Determine the [x, y] coordinate at the center of the cell enclosing the given text.  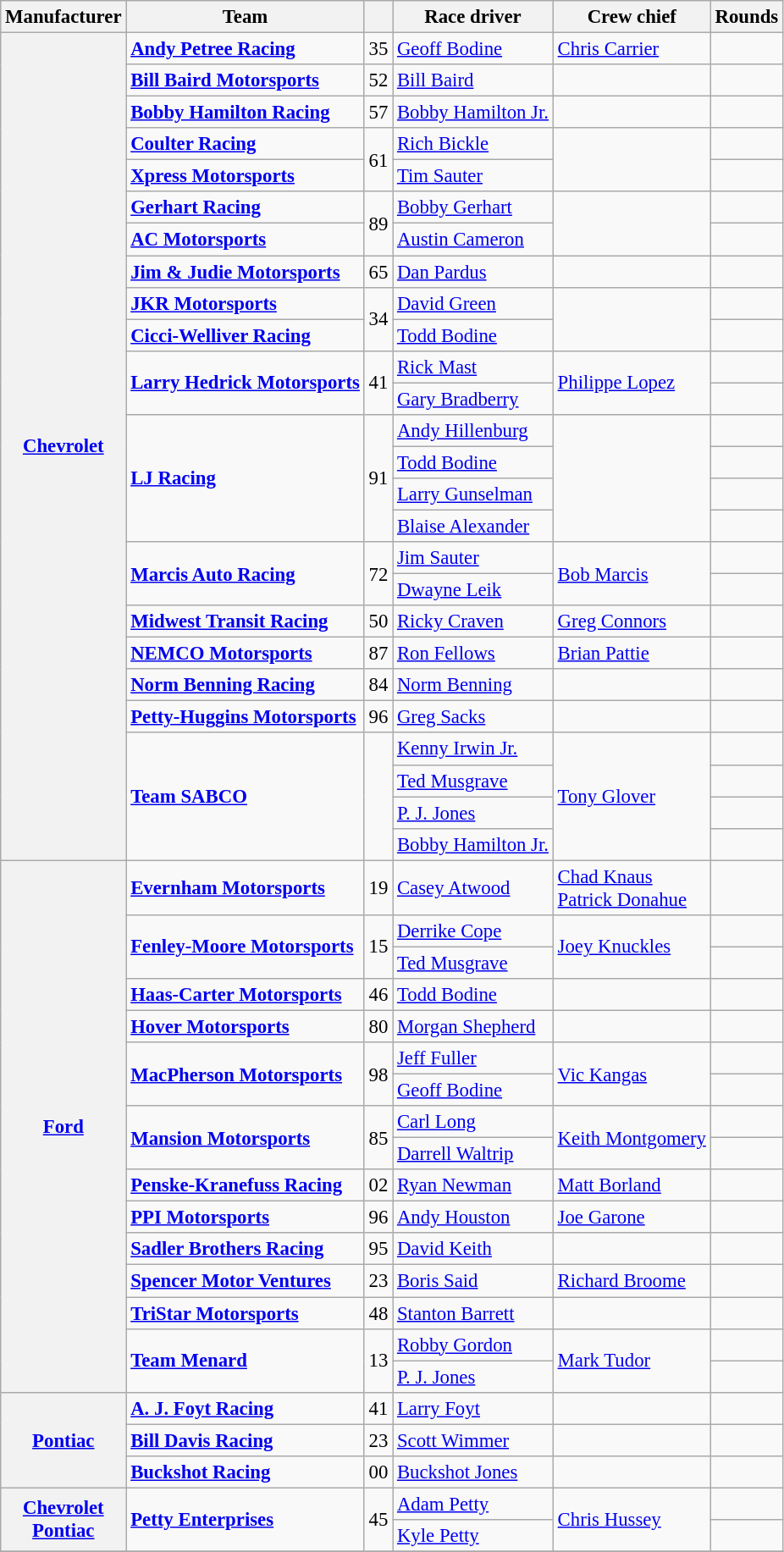
Midwest Transit Racing [246, 621]
Jeff Fuller [473, 1058]
Chevrolet Pontiac [63, 1519]
80 [378, 1026]
Dan Pardus [473, 272]
Crew chief [632, 17]
Scott Wimmer [473, 1440]
Hover Motorsports [246, 1026]
Carl Long [473, 1122]
NEMCO Motorsports [246, 654]
Rick Mast [473, 367]
Bob Marcis [632, 574]
Jim & Judie Motorsports [246, 272]
Matt Borland [632, 1185]
Norm Benning [473, 685]
Fenley-Moore Motorsports [246, 947]
Vic Kangas [632, 1074]
Mansion Motorsports [246, 1138]
Tim Sauter [473, 176]
Larry Hedrick Motorsports [246, 383]
Team Menard [246, 1360]
48 [378, 1313]
Bill Baird Motorsports [246, 80]
Bill Davis Racing [246, 1440]
57 [378, 113]
00 [378, 1472]
A. J. Foyt Racing [246, 1408]
Cicci-Welliver Racing [246, 335]
95 [378, 1249]
Andy Petree Racing [246, 49]
91 [378, 478]
Jim Sauter [473, 558]
Darrell Waltrip [473, 1154]
Ron Fellows [473, 654]
50 [378, 621]
Brian Pattie [632, 654]
61 [378, 159]
Sadler Brothers Racing [246, 1249]
98 [378, 1074]
Rich Bickle [473, 144]
Buckshot Racing [246, 1472]
Rounds [747, 17]
Keith Montgomery [632, 1138]
Joe Garone [632, 1218]
84 [378, 685]
LJ Racing [246, 478]
Richard Broome [632, 1281]
TriStar Motorsports [246, 1313]
Larry Gunselman [473, 494]
87 [378, 654]
Norm Benning Racing [246, 685]
13 [378, 1360]
Haas-Carter Motorsports [246, 995]
JKR Motorsports [246, 303]
Robby Gordon [473, 1345]
Pontiac [63, 1439]
Manufacturer [63, 17]
Chris Carrier [632, 49]
Joey Knuckles [632, 947]
46 [378, 995]
Tony Glover [632, 797]
Team SABCO [246, 797]
Petty Enterprises [246, 1519]
Greg Sacks [473, 717]
Ryan Newman [473, 1185]
Morgan Shepherd [473, 1026]
David Green [473, 303]
72 [378, 574]
Xpress Motorsports [246, 176]
89 [378, 224]
Chevrolet [63, 447]
Buckshot Jones [473, 1472]
52 [378, 80]
Stanton Barrett [473, 1313]
Derrike Cope [473, 931]
Bobby Gerhart [473, 207]
Adam Petty [473, 1504]
Ford [63, 1126]
AC Motorsports [246, 240]
Andy Hillenburg [473, 431]
Austin Cameron [473, 240]
Kyle Petty [473, 1536]
Kenny Irwin Jr. [473, 749]
Casey Atwood [473, 887]
Philippe Lopez [632, 383]
Dwayne Leik [473, 590]
Chad Knaus Patrick Donahue [632, 887]
Gerhart Racing [246, 207]
Bill Baird [473, 80]
34 [378, 318]
Race driver [473, 17]
Larry Foyt [473, 1408]
Coulter Racing [246, 144]
David Keith [473, 1249]
Ricky Craven [473, 621]
35 [378, 49]
Boris Said [473, 1281]
Mark Tudor [632, 1360]
Gary Bradberry [473, 399]
Chris Hussey [632, 1519]
Spencer Motor Ventures [246, 1281]
Greg Connors [632, 621]
85 [378, 1138]
19 [378, 887]
Marcis Auto Racing [246, 574]
Team [246, 17]
Penske-Kranefuss Racing [246, 1185]
65 [378, 272]
Petty-Huggins Motorsports [246, 717]
PPI Motorsports [246, 1218]
Evernham Motorsports [246, 887]
Bobby Hamilton Racing [246, 113]
Andy Houston [473, 1218]
MacPherson Motorsports [246, 1074]
02 [378, 1185]
15 [378, 947]
Blaise Alexander [473, 526]
45 [378, 1519]
